For the text-containing cell, return its midpoint in (x, y) coordinate format. 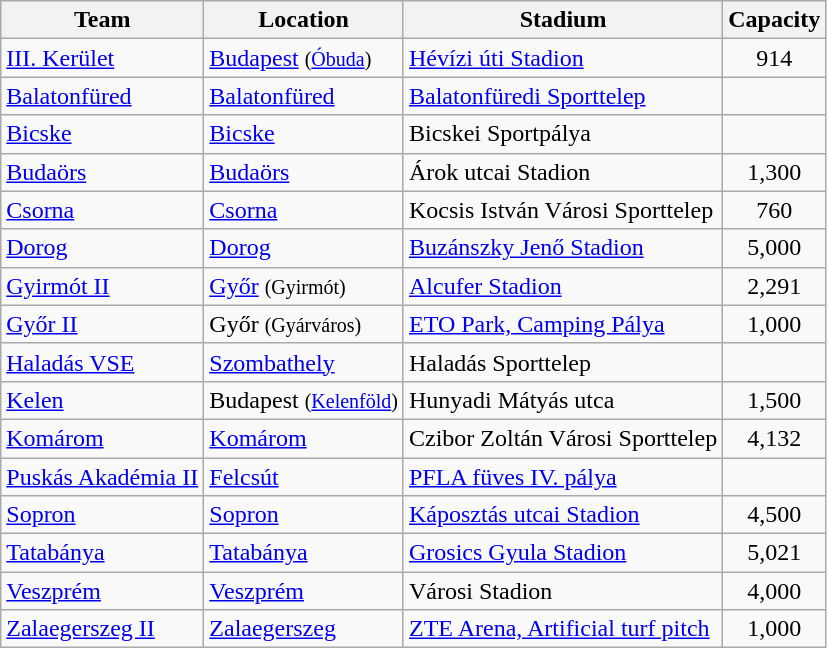
760 (774, 210)
Hunyadi Mátyás utca (562, 400)
Zalaegerszeg (304, 629)
Budapest (Kelenföld) (304, 400)
Puskás Akadémia II (102, 477)
PFLA füves IV. pálya (562, 477)
Kocsis István Városi Sporttelep (562, 210)
Városi Stadion (562, 591)
Felcsút (304, 477)
III. Kerület (102, 58)
Győr (Gyárváros) (304, 324)
1,300 (774, 172)
Győr II (102, 324)
Capacity (774, 20)
4,132 (774, 438)
914 (774, 58)
Hévízi úti Stadion (562, 58)
Haladás Sporttelep (562, 362)
Zalaegerszeg II (102, 629)
ZTE Arena, Artificial turf pitch (562, 629)
ETO Park, Camping Pálya (562, 324)
Czibor Zoltán Városi Sporttelep (562, 438)
4,500 (774, 515)
1,500 (774, 400)
Árok utcai Stadion (562, 172)
Gyirmót II (102, 286)
Grosics Gyula Stadion (562, 553)
5,000 (774, 248)
4,000 (774, 591)
Buzánszky Jenő Stadion (562, 248)
Stadium (562, 20)
Káposztás utcai Stadion (562, 515)
Kelen (102, 400)
Balatonfüredi Sporttelep (562, 96)
2,291 (774, 286)
Alcufer Stadion (562, 286)
Szombathely (304, 362)
Haladás VSE (102, 362)
Budapest (Óbuda) (304, 58)
Győr (Gyirmót) (304, 286)
Team (102, 20)
5,021 (774, 553)
Location (304, 20)
Bicskei Sportpálya (562, 134)
